Capture the cell that displays the provided text and extract its [x, y] central coordinate. 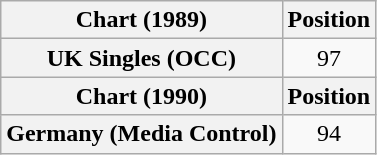
Chart (1990) [142, 96]
94 [329, 134]
Chart (1989) [142, 20]
97 [329, 58]
UK Singles (OCC) [142, 58]
Germany (Media Control) [142, 134]
